Return (x, y) of the center of cell containing provided text 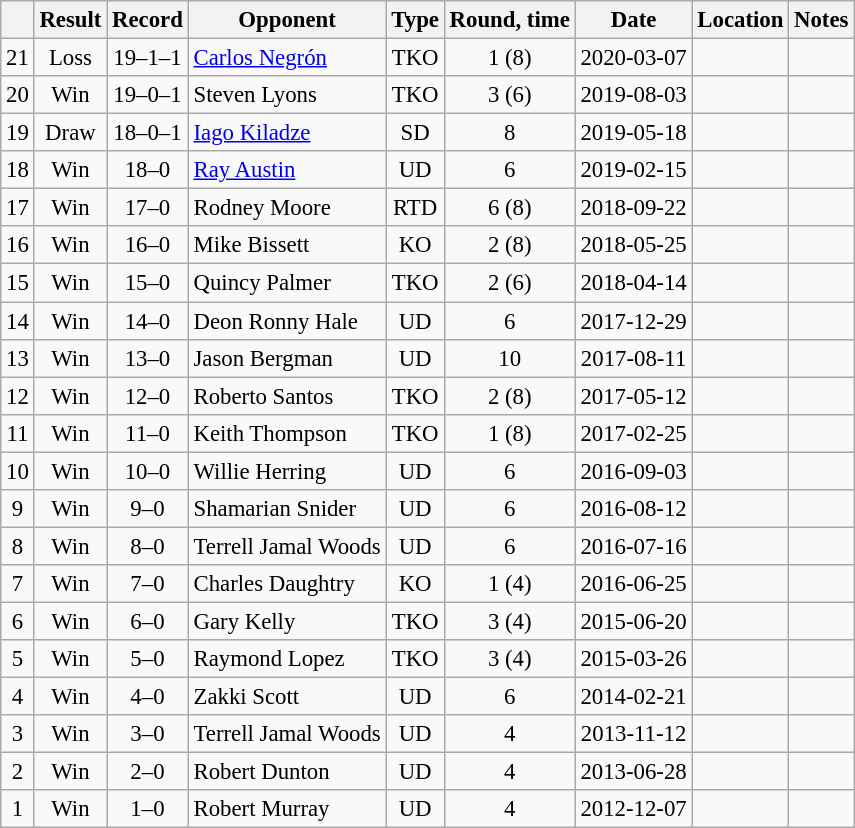
Robert Murray (287, 809)
14–0 (148, 321)
5 (18, 659)
Carlos Negrón (287, 58)
21 (18, 58)
Loss (70, 58)
2019-02-15 (634, 170)
2017-08-11 (634, 358)
2012-12-07 (634, 809)
Date (634, 20)
Gary Kelly (287, 621)
2 (6) (510, 283)
Round, time (510, 20)
2015-06-20 (634, 621)
Shamarian Snider (287, 509)
3 (6) (510, 95)
2018-04-14 (634, 283)
2018-09-22 (634, 208)
Roberto Santos (287, 396)
14 (18, 321)
2 (18, 772)
10–0 (148, 471)
2016-06-25 (634, 584)
2013-06-28 (634, 772)
15 (18, 283)
7 (18, 584)
Quincy Palmer (287, 283)
Charles Daughtry (287, 584)
Steven Lyons (287, 95)
RTD (415, 208)
Deon Ronny Hale (287, 321)
2020-03-07 (634, 58)
Mike Bissett (287, 245)
18–0 (148, 170)
Record (148, 20)
1–0 (148, 809)
2014-02-21 (634, 697)
Location (740, 20)
8–0 (148, 546)
2015-03-26 (634, 659)
2017-02-25 (634, 433)
13–0 (148, 358)
6–0 (148, 621)
Ray Austin (287, 170)
Iago Kiladze (287, 133)
12–0 (148, 396)
11–0 (148, 433)
15–0 (148, 283)
Willie Herring (287, 471)
2–0 (148, 772)
2016-07-16 (634, 546)
18–0–1 (148, 133)
12 (18, 396)
13 (18, 358)
Robert Dunton (287, 772)
5–0 (148, 659)
Notes (822, 20)
7–0 (148, 584)
2019-08-03 (634, 95)
3–0 (148, 734)
18 (18, 170)
3 (18, 734)
19–0–1 (148, 95)
2018-05-25 (634, 245)
Result (70, 20)
2016-08-12 (634, 509)
16 (18, 245)
SD (415, 133)
17 (18, 208)
Type (415, 20)
Draw (70, 133)
16–0 (148, 245)
1 (4) (510, 584)
2016-09-03 (634, 471)
Zakki Scott (287, 697)
2017-05-12 (634, 396)
6 (8) (510, 208)
9 (18, 509)
9–0 (148, 509)
Raymond Lopez (287, 659)
1 (18, 809)
19 (18, 133)
17–0 (148, 208)
Rodney Moore (287, 208)
4–0 (148, 697)
2013-11-12 (634, 734)
19–1–1 (148, 58)
20 (18, 95)
Jason Bergman (287, 358)
Opponent (287, 20)
11 (18, 433)
2019-05-18 (634, 133)
Keith Thompson (287, 433)
2017-12-29 (634, 321)
